Capture the cell that displays the provided text and extract its (x, y) central coordinate. 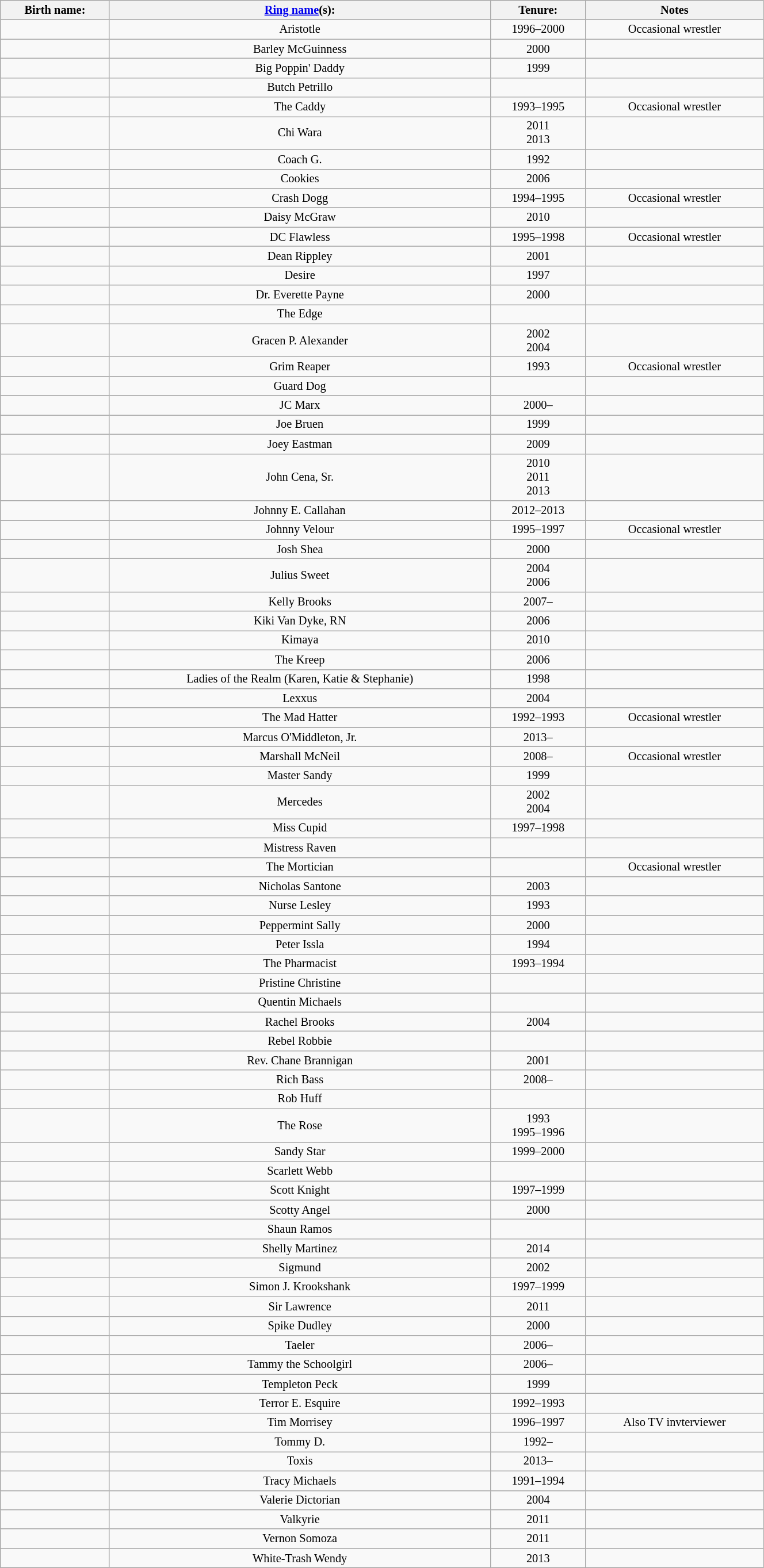
Master Sandy (300, 776)
Marcus O'Middleton, Jr. (300, 737)
Rebel Robbie (300, 1041)
1996–2000 (538, 29)
Aristotle (300, 29)
Peter Issla (300, 944)
The Mortician (300, 867)
Scarlett Webb (300, 1171)
Sandy Star (300, 1152)
Tracy Michaels (300, 1481)
1991–1994 (538, 1481)
Marshall McNeil (300, 756)
1992– (538, 1442)
The Kreep (300, 660)
The Caddy (300, 107)
2007– (538, 601)
Terror E. Esquire (300, 1403)
Vernon Somoza (300, 1539)
Spike Dudley (300, 1326)
Birth name: (55, 10)
Nurse Lesley (300, 906)
Kelly Brooks (300, 601)
Ladies of the Realm (Karen, Katie & Stephanie) (300, 679)
Chi Wara (300, 133)
White-Trash Wendy (300, 1558)
John Cena, Sr. (300, 477)
Shelly Martinez (300, 1248)
Cookies (300, 179)
1992 (538, 159)
1994 (538, 944)
Joe Bruen (300, 424)
Nicholas Santone (300, 886)
The Edge (300, 314)
Sir Lawrence (300, 1306)
Joey Eastman (300, 444)
Kimaya (300, 640)
Toxis (300, 1461)
2009 (538, 444)
Butch Petrillo (300, 87)
Josh Shea (300, 549)
Grim Reaper (300, 366)
20112013 (538, 133)
Tommy D. (300, 1442)
Miss Cupid (300, 828)
1997–1998 (538, 828)
Mercedes (300, 802)
Valerie Dictorian (300, 1500)
1997 (538, 275)
Scotty Angel (300, 1210)
1995–1997 (538, 530)
Crash Dogg (300, 198)
2013 (538, 1558)
1995–1998 (538, 237)
1996–1997 (538, 1423)
Tim Morrisey (300, 1423)
2000– (538, 405)
Lexxus (300, 698)
Pristine Christine (300, 983)
DC Flawless (300, 237)
Tenure: (538, 10)
Sigmund (300, 1268)
Daisy McGraw (300, 217)
Shaun Ramos (300, 1229)
The Rose (300, 1125)
1999–2000 (538, 1152)
Dr. Everette Payne (300, 295)
1993–1995 (538, 107)
2003 (538, 886)
Peppermint Sally (300, 925)
201020112013 (538, 477)
Coach G. (300, 159)
The Pharmacist (300, 964)
1998 (538, 679)
Guard Dog (300, 386)
2002 (538, 1268)
2012–2013 (538, 510)
Scott Knight (300, 1190)
Barley McGuinness (300, 49)
Julius Sweet (300, 575)
Also TV invterviewer (674, 1423)
JC Marx (300, 405)
Quentin Michaels (300, 1002)
Mistress Raven (300, 848)
Kiki Van Dyke, RN (300, 621)
Rachel Brooks (300, 1022)
2014 (538, 1248)
Rob Huff (300, 1099)
Simon J. Krookshank (300, 1287)
Tammy the Schoolgirl (300, 1364)
Ring name(s): (300, 10)
Rev. Chane Brannigan (300, 1060)
Rich Bass (300, 1080)
1994–1995 (538, 198)
The Mad Hatter (300, 718)
Johnny E. Callahan (300, 510)
Templeton Peck (300, 1384)
Gracen P. Alexander (300, 340)
20042006 (538, 575)
Johnny Velour (300, 530)
Desire (300, 275)
1993–1994 (538, 964)
Taeler (300, 1345)
Dean Rippley (300, 256)
Notes (674, 10)
Valkyrie (300, 1519)
19931995–1996 (538, 1125)
Big Poppin' Daddy (300, 68)
